Search for the cell housing the specified text and yield its (x, y) center coordinate. 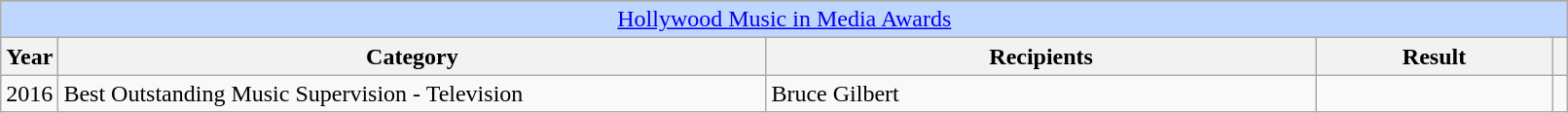
Best Outstanding Music Supervision - Television (413, 94)
Year (29, 56)
Bruce Gilbert (1041, 94)
Hollywood Music in Media Awards (784, 19)
Result (1434, 56)
2016 (29, 94)
Recipients (1041, 56)
Category (413, 56)
